Locate the cell with the specified text and output its (x, y) center coordinate. 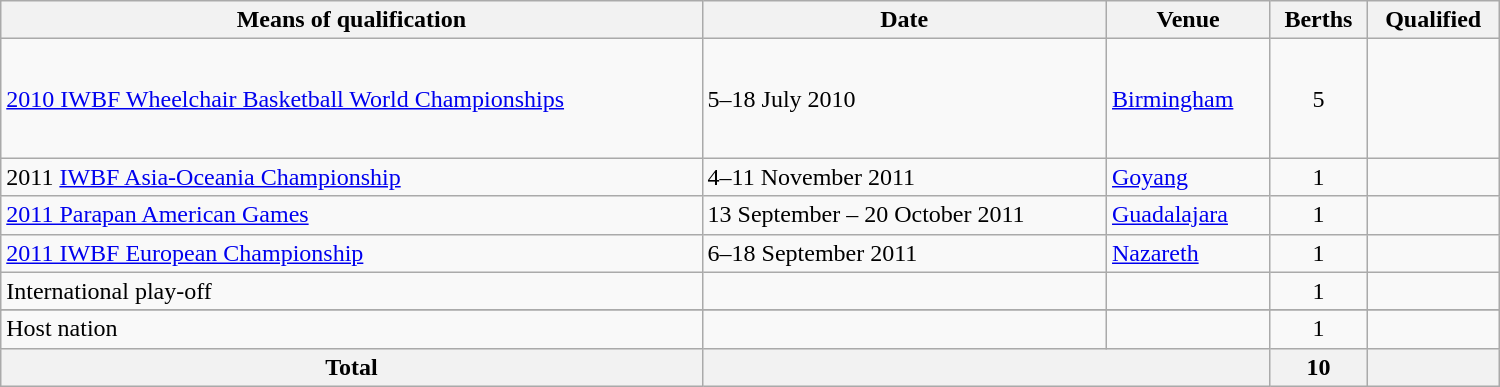
4–11 November 2011 (904, 177)
5–18 July 2010 (904, 98)
2011 IWBF European Championship (352, 253)
International play-off (352, 291)
2011 IWBF Asia-Oceania Championship (352, 177)
Means of qualification (352, 20)
Guadalajara (1188, 215)
Goyang (1188, 177)
Nazareth (1188, 253)
13 September – 20 October 2011 (904, 215)
Venue (1188, 20)
6–18 September 2011 (904, 253)
Host nation (352, 329)
2011 Parapan American Games (352, 215)
Date (904, 20)
10 (1318, 367)
Birmingham (1188, 98)
Qualified (1433, 20)
Total (352, 367)
5 (1318, 98)
Berths (1318, 20)
2010 IWBF Wheelchair Basketball World Championships (352, 98)
